Pinpoint the cell where the given text exists, returning its (X, Y) midpoint coordinate. 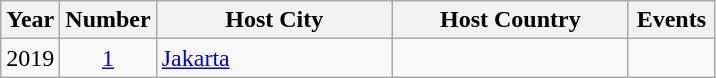
1 (108, 58)
Host Country (510, 20)
2019 (30, 58)
Number (108, 20)
Year (30, 20)
Host City (274, 20)
Events (671, 20)
Jakarta (274, 58)
